Determine the (X, Y) coordinate at the center of the cell enclosing the given text.  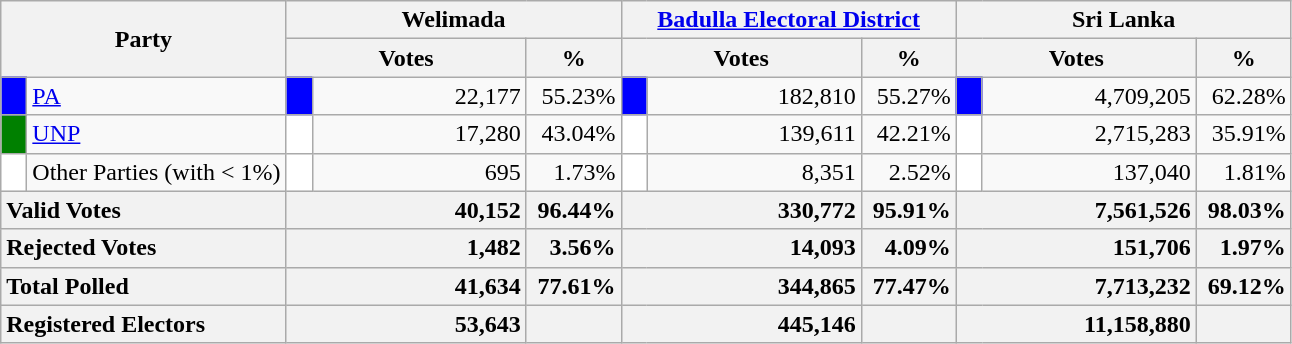
1,482 (406, 248)
4,709,205 (1089, 96)
43.04% (574, 134)
330,772 (741, 210)
Rejected Votes (144, 248)
Party (144, 39)
55.23% (574, 96)
344,865 (741, 286)
7,561,526 (1076, 210)
3.56% (574, 248)
1.81% (1244, 172)
1.97% (1244, 248)
4.09% (908, 248)
Valid Votes (144, 210)
77.47% (908, 286)
7,713,232 (1076, 286)
96.44% (574, 210)
98.03% (1244, 210)
35.91% (1244, 134)
Registered Electors (144, 324)
445,146 (741, 324)
PA (156, 96)
8,351 (754, 172)
Sri Lanka (1124, 20)
17,280 (419, 134)
Welimada (454, 20)
40,152 (406, 210)
41,634 (406, 286)
42.21% (908, 134)
95.91% (908, 210)
69.12% (1244, 286)
55.27% (908, 96)
22,177 (419, 96)
UNP (156, 134)
2.52% (908, 172)
Total Polled (144, 286)
137,040 (1089, 172)
Badulla Electoral District (788, 20)
1.73% (574, 172)
2,715,283 (1089, 134)
139,611 (754, 134)
151,706 (1076, 248)
14,093 (741, 248)
77.61% (574, 286)
11,158,880 (1076, 324)
62.28% (1244, 96)
182,810 (754, 96)
Other Parties (with < 1%) (156, 172)
53,643 (406, 324)
695 (419, 172)
